Return [X, Y] of the center of cell containing provided text 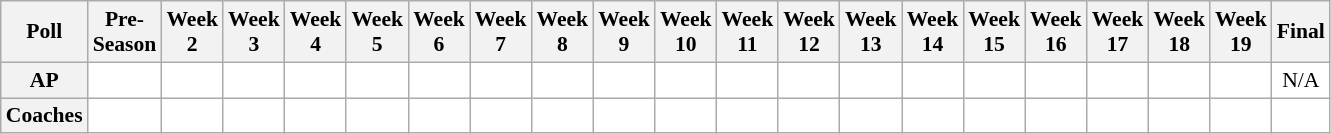
Poll [44, 32]
Week4 [316, 32]
N/A [1301, 80]
Week10 [686, 32]
Week8 [562, 32]
Week6 [439, 32]
Week12 [809, 32]
Week19 [1241, 32]
Week15 [994, 32]
Week5 [377, 32]
Week2 [192, 32]
Week13 [871, 32]
Final [1301, 32]
Coaches [44, 116]
Pre-Season [125, 32]
AP [44, 80]
Week16 [1056, 32]
Week7 [501, 32]
Week14 [933, 32]
Week11 [748, 32]
Week3 [254, 32]
Week9 [624, 32]
Week18 [1179, 32]
Week17 [1118, 32]
